Detect which cell encompasses the target text, then output its (x, y) center coordinate. 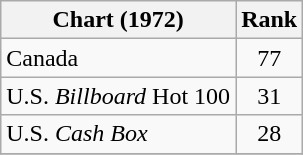
77 (270, 58)
Rank (270, 20)
U.S. Billboard Hot 100 (118, 96)
Chart (1972) (118, 20)
31 (270, 96)
U.S. Cash Box (118, 134)
28 (270, 134)
Canada (118, 58)
